Capture the cell that displays the provided text and extract its [x, y] central coordinate. 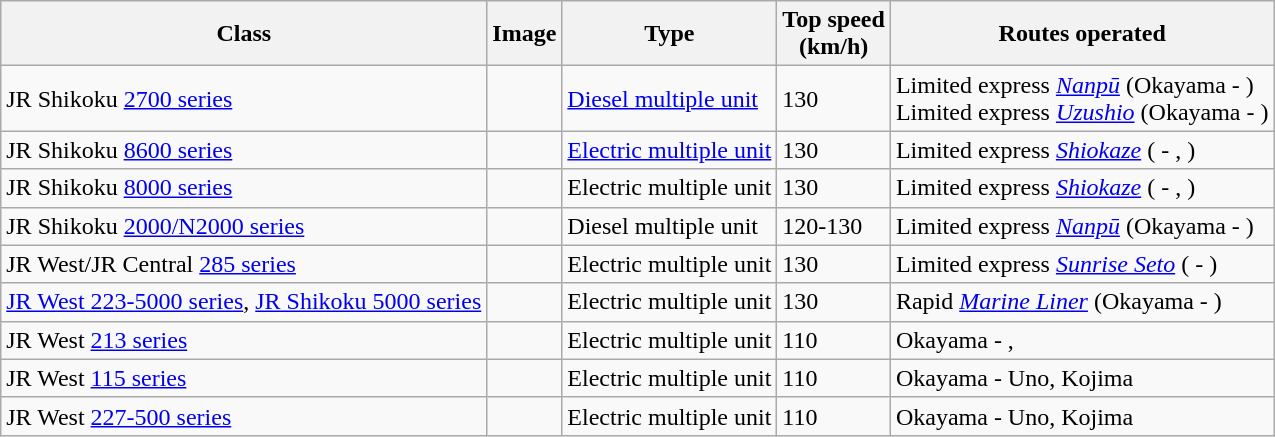
JR West 227-500 series [244, 416]
Limited express Nanpū (Okayama - ) [1082, 226]
Image [524, 34]
Limited express Nanpū (Okayama - )Limited express Uzushio (Okayama - ) [1082, 98]
Okayama - , [1082, 340]
JR West/JR Central 285 series [244, 264]
JR Shikoku 2000/N2000 series [244, 226]
Rapid Marine Liner (Okayama - ) [1082, 302]
Top speed(km/h) [834, 34]
Limited express Sunrise Seto ( - ) [1082, 264]
Class [244, 34]
Type [670, 34]
JR West 213 series [244, 340]
JR Shikoku 2700 series [244, 98]
Routes operated [1082, 34]
JR West 223-5000 series, JR Shikoku 5000 series [244, 302]
JR West 115 series [244, 378]
JR Shikoku 8600 series [244, 150]
120-130 [834, 226]
JR Shikoku 8000 series [244, 188]
